Search for the cell housing the specified text and yield its (X, Y) center coordinate. 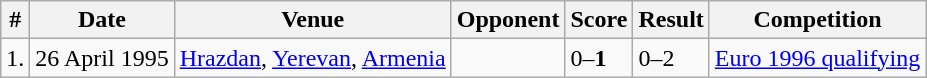
Opponent (508, 20)
# (16, 20)
26 April 1995 (102, 58)
Competition (817, 20)
Hrazdan, Yerevan, Armenia (312, 58)
0–2 (671, 58)
1. (16, 58)
Score (599, 20)
0–1 (599, 58)
Result (671, 20)
Venue (312, 20)
Euro 1996 qualifying (817, 58)
Date (102, 20)
